From the cell containing the given text, extract its center point as [X, Y] coordinate. 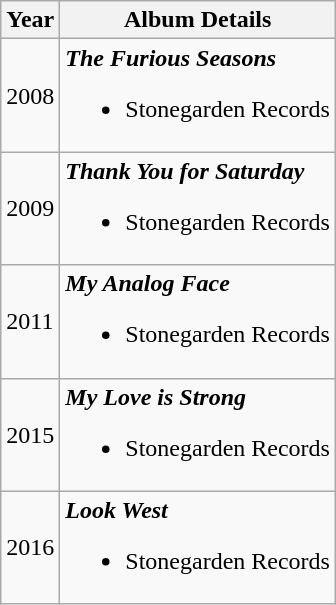
2009 [30, 208]
2016 [30, 548]
2008 [30, 96]
2011 [30, 322]
Thank You for SaturdayStonegarden Records [198, 208]
Album Details [198, 20]
Look WestStonegarden Records [198, 548]
2015 [30, 434]
My Analog FaceStonegarden Records [198, 322]
Year [30, 20]
My Love is StrongStonegarden Records [198, 434]
The Furious SeasonsStonegarden Records [198, 96]
